Identify which cell holds the provided text, then report its (X, Y) central coordinate. 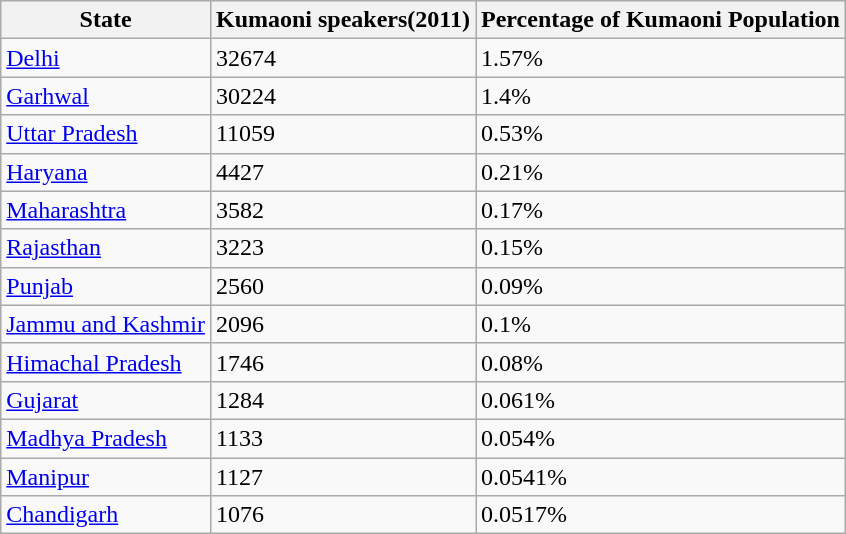
Haryana (106, 172)
Manipur (106, 477)
Delhi (106, 58)
0.054% (661, 438)
Gujarat (106, 400)
32674 (342, 58)
Maharashtra (106, 210)
Rajasthan (106, 248)
2560 (342, 286)
1.4% (661, 96)
Madhya Pradesh (106, 438)
1.57% (661, 58)
Kumaoni speakers(2011) (342, 20)
3582 (342, 210)
0.17% (661, 210)
Garhwal (106, 96)
Himachal Pradesh (106, 362)
4427 (342, 172)
2096 (342, 324)
0.21% (661, 172)
0.08% (661, 362)
Percentage of Kumaoni Population (661, 20)
1746 (342, 362)
1133 (342, 438)
0.09% (661, 286)
Punjab (106, 286)
Jammu and Kashmir (106, 324)
0.0517% (661, 515)
1284 (342, 400)
0.1% (661, 324)
11059 (342, 134)
0.15% (661, 248)
0.53% (661, 134)
1076 (342, 515)
1127 (342, 477)
State (106, 20)
Chandigarh (106, 515)
Uttar Pradesh (106, 134)
3223 (342, 248)
30224 (342, 96)
0.0541% (661, 477)
0.061% (661, 400)
